Detect which cell encompasses the target text, then output its (x, y) center coordinate. 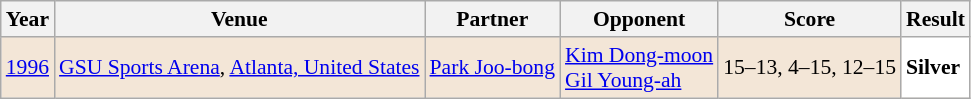
GSU Sports Arena, Atlanta, United States (239, 68)
Result (936, 19)
15–13, 4–15, 12–15 (810, 68)
1996 (28, 68)
Venue (239, 19)
Park Joo-bong (492, 68)
Year (28, 19)
Silver (936, 68)
Score (810, 19)
Partner (492, 19)
Kim Dong-moon Gil Young-ah (639, 68)
Opponent (639, 19)
